Return (x, y) of the center of cell containing provided text 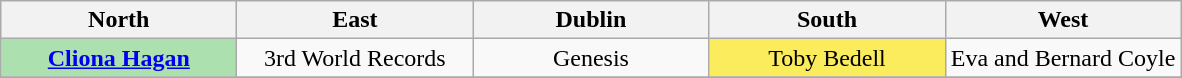
Toby Bedell (827, 58)
Eva and Bernard Coyle (1063, 58)
South (827, 20)
3rd World Records (355, 58)
Cliona Hagan (119, 58)
West (1063, 20)
East (355, 20)
Genesis (591, 58)
North (119, 20)
Dublin (591, 20)
